Find where the given text appears and provide that cell's center as [x, y] coordinate. 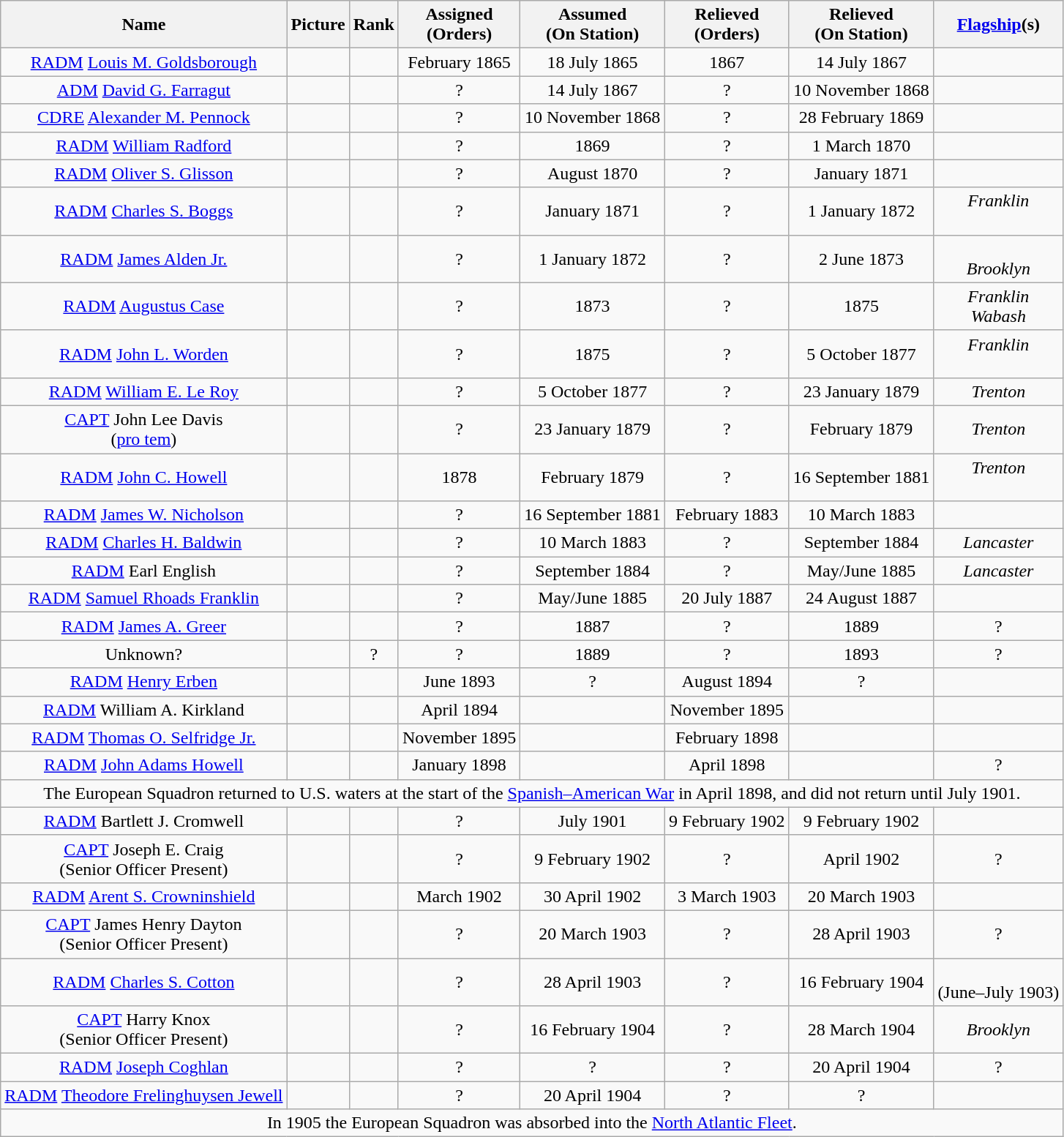
1887 [593, 626]
CAPT Joseph E. Craig(Senior Officer Present) [143, 859]
January 1898 [459, 765]
CAPT John Lee Davis(pro tem) [143, 429]
Relieved(Orders) [727, 25]
1893 [861, 654]
RADM Joseph Coghlan [143, 1067]
June 1893 [459, 682]
RADM Earl English [143, 571]
February 1898 [727, 738]
RADM Arent S. Crowninshield [143, 896]
18 July 1865 [593, 62]
July 1901 [593, 821]
Rank [373, 25]
FranklinWabash [998, 306]
RADM William A. Kirkland [143, 710]
RADM John C. Howell [143, 477]
August 1870 [593, 173]
RADM William Radford [143, 146]
RADM James A. Greer [143, 626]
2 June 1873 [861, 259]
RADM Augustus Case [143, 306]
CAPT James Henry Dayton(Senior Officer Present) [143, 934]
Relieved(On Station) [861, 25]
Flagship(s) [998, 25]
28 March 1904 [861, 1030]
30 April 1902 [593, 896]
The European Squadron returned to U.S. waters at the start of the Spanish–American War in April 1898, and did not return until July 1901. [532, 793]
In 1905 the European Squadron was absorbed into the North Atlantic Fleet. [532, 1123]
RADM Samuel Rhoads Franklin [143, 598]
1869 [593, 146]
28 February 1869 [861, 118]
RADM Charles S. Cotton [143, 982]
RADM Charles S. Boggs [143, 211]
1878 [459, 477]
RADM James W. Nicholson [143, 515]
April 1902 [861, 859]
RADM Henry Erben [143, 682]
RADM Charles H. Baldwin [143, 543]
Unknown? [143, 654]
1867 [727, 62]
1 March 1870 [861, 146]
RADM John Adams Howell [143, 765]
ADM David G. Farragut [143, 90]
(June–July 1903) [998, 982]
RADM James Alden Jr. [143, 259]
Assigned(Orders) [459, 25]
1873 [593, 306]
RADM Louis M. Goldsborough [143, 62]
Assumed(On Station) [593, 25]
RADM John L. Worden [143, 354]
3 March 1903 [727, 896]
RADM William E. Le Roy [143, 391]
RADM Theodore Frelinghuysen Jewell [143, 1095]
Picture [318, 25]
20 July 1887 [727, 598]
March 1902 [459, 896]
April 1894 [459, 710]
RADM Thomas O. Selfridge Jr. [143, 738]
February 1865 [459, 62]
CAPT Harry Knox(Senior Officer Present) [143, 1030]
August 1894 [727, 682]
24 August 1887 [861, 598]
February 1883 [727, 515]
RADM Bartlett J. Cromwell [143, 821]
April 1898 [727, 765]
CDRE Alexander M. Pennock [143, 118]
RADM Oliver S. Glisson [143, 173]
Name [143, 25]
